Pinpoint the cell where the given text exists, returning its [x, y] midpoint coordinate. 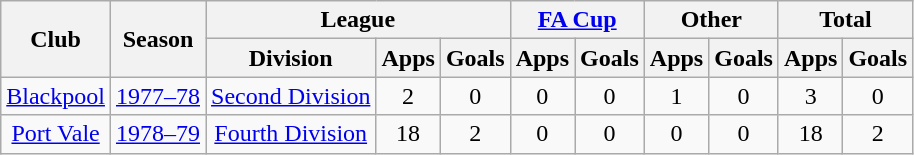
Fourth Division [291, 134]
Club [56, 39]
Second Division [291, 96]
1977–78 [158, 96]
Port Vale [56, 134]
Season [158, 39]
1978–79 [158, 134]
Other [711, 20]
1 [676, 96]
3 [810, 96]
Division [291, 58]
League [358, 20]
Blackpool [56, 96]
Total [845, 20]
FA Cup [577, 20]
